Search for the cell housing the specified text and yield its (x, y) center coordinate. 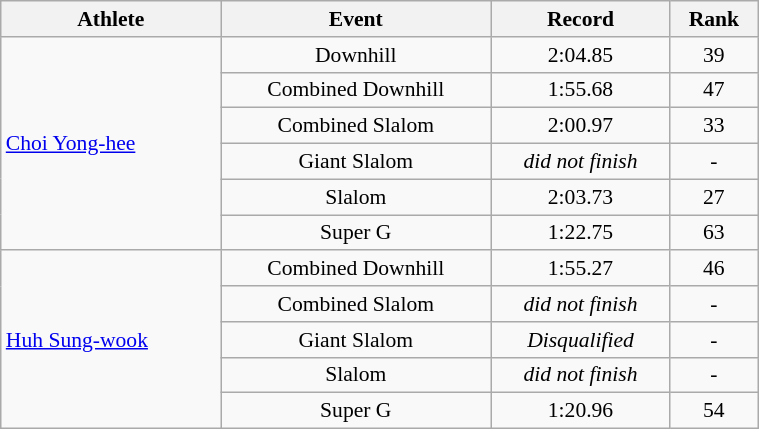
1:20.96 (580, 411)
33 (714, 126)
1:22.75 (580, 233)
Downhill (356, 55)
47 (714, 90)
Rank (714, 19)
Huh Sung-wook (111, 340)
Athlete (111, 19)
Event (356, 19)
54 (714, 411)
1:55.68 (580, 90)
2:03.73 (580, 197)
2:04.85 (580, 55)
46 (714, 269)
27 (714, 197)
Record (580, 19)
1:55.27 (580, 269)
39 (714, 55)
2:00.97 (580, 126)
63 (714, 233)
Disqualified (580, 340)
Choi Yong-hee (111, 144)
